Determine the (x, y) coordinate at the center of the cell enclosing the given text.  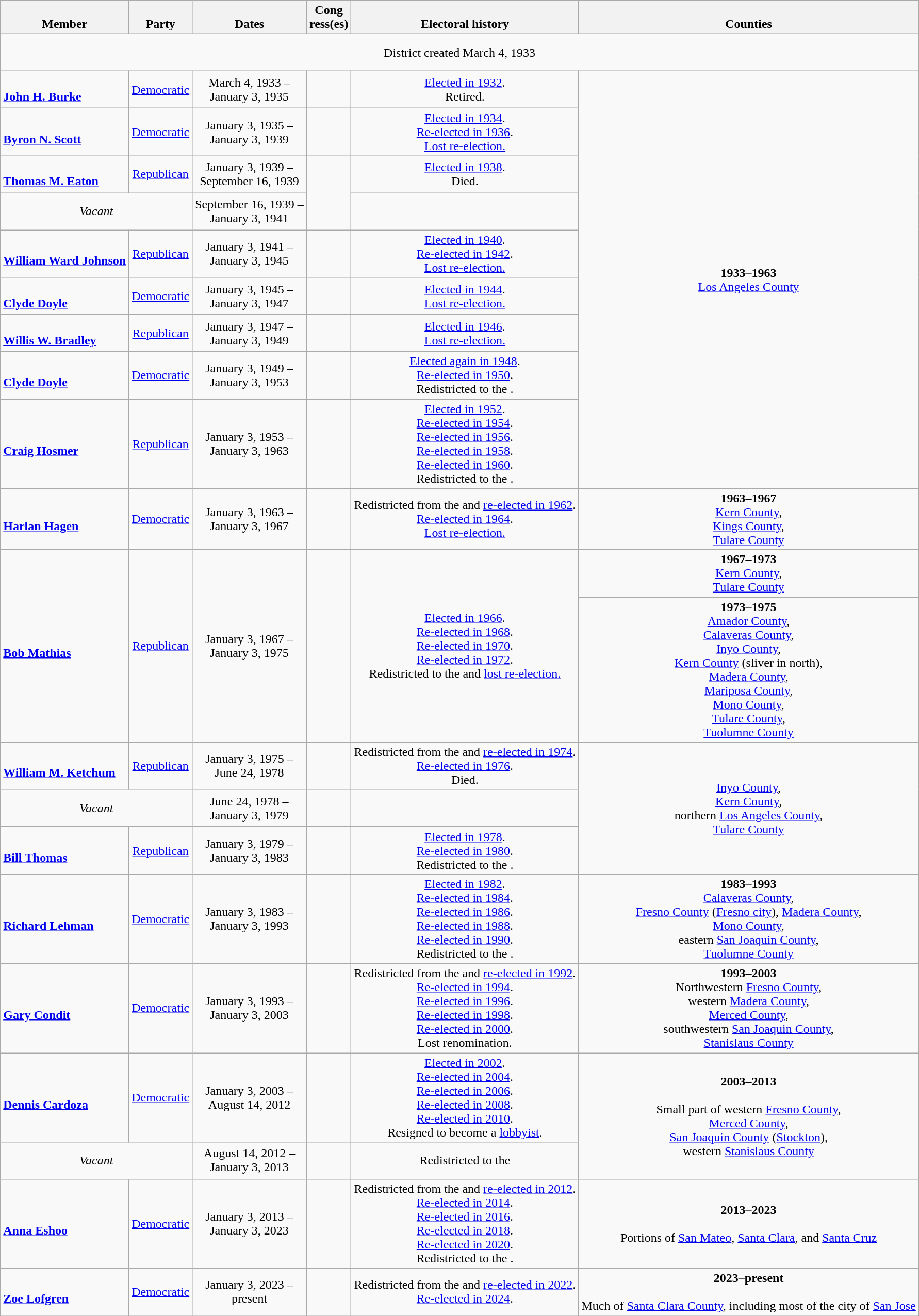
Counties (749, 18)
January 3, 2023 –present (250, 1292)
June 24, 1978 –January 3, 1979 (250, 808)
Elected in 1982.Re-elected in 1984.Re-elected in 1986.Re-elected in 1988.Re-elected in 1990.Redistricted to the . (465, 919)
William M. Ketchum (65, 766)
Dates (250, 18)
January 3, 1993 –January 3, 2003 (250, 1008)
August 14, 2012 –January 3, 2013 (250, 1161)
1983–1993Calaveras County,Fresno County (Fresno city), Madera County,Mono County,eastern San Joaquin County,Tuolumne County (749, 919)
Zoe Lofgren (65, 1292)
September 16, 1939 –January 3, 1941 (250, 211)
January 3, 1979 –January 3, 1983 (250, 850)
Redistricted from the and re-elected in 2022.Re-elected in 2024. (465, 1292)
Elected in 1938.Died. (465, 174)
Redistricted from the and re-elected in 1992.Re-elected in 1994.Re-elected in 1996.Re-elected in 1998.Re-elected in 2000.Lost renomination. (465, 1008)
January 3, 1983 –January 3, 1993 (250, 919)
Elected in 1932.Retired. (465, 90)
Elected in 2002.Re-elected in 2004.Re-elected in 2006.Re-elected in 2008.Re-elected in 2010.Resigned to become a lobbyist. (465, 1097)
Gary Condit (65, 1008)
2003–2013Small part of western Fresno County,Merced County,San Joaquin County (Stockton),western Stanislaus County (749, 1116)
Dennis Cardoza (65, 1097)
Bill Thomas (65, 850)
Redistricted from the and re-elected in 1974.Re-elected in 1976.Died. (465, 766)
Anna Eshoo (65, 1224)
Elected in 1966.Re-elected in 1968.Re-elected in 1970.Re-elected in 1972.Redistricted to the and lost re-election. (465, 646)
Thomas M. Eaton (65, 174)
January 3, 1975 –June 24, 1978 (250, 766)
Byron N. Scott (65, 132)
January 3, 2013 –January 3, 2023 (250, 1224)
Party (161, 18)
January 3, 1967 –January 3, 1975 (250, 646)
Elected in 1978.Re-elected in 1980.Redistricted to the . (465, 850)
January 3, 1949 –January 3, 1953 (250, 375)
Willis W. Bradley (65, 333)
Member (65, 18)
Elected in 1934.Re-elected in 1936.Lost re-election. (465, 132)
January 3, 1945 –January 3, 1947 (250, 296)
Congress(es) (329, 18)
January 3, 1939 –September 16, 1939 (250, 174)
Elected in 1952.Re-elected in 1954.Re-elected in 1956.Re-elected in 1958.Re-elected in 1960. Redistricted to the . (465, 443)
January 3, 1935 –January 3, 1939 (250, 132)
1967–1973Kern County,Tulare County (749, 573)
Electoral history (465, 18)
Bob Mathias (65, 646)
1993–2003Northwestern Fresno County,western Madera County,Merced County,southwestern San Joaquin County,Stanislaus County (749, 1008)
1963–1967Kern County,Kings County,Tulare County (749, 519)
Craig Hosmer (65, 443)
Elected in 1944.Lost re-election. (465, 296)
January 3, 2003 –August 14, 2012 (250, 1097)
William Ward Johnson (65, 254)
Redistricted from the and re-elected in 2012.Re-elected in 2014.Re-elected in 2016.Re-elected in 2018.Re-elected in 2020.Redistricted to the . (465, 1224)
March 4, 1933 –January 3, 1935 (250, 90)
Elected in 1940.Re-elected in 1942.Lost re-election. (465, 254)
Richard Lehman (65, 919)
January 3, 1963 –January 3, 1967 (250, 519)
January 3, 1947 –January 3, 1949 (250, 333)
Harlan Hagen (65, 519)
Redistricted to the (465, 1161)
1933–1963Los Angeles County (749, 279)
2013–2023 Portions of San Mateo, Santa Clara, and Santa Cruz (749, 1224)
John H. Burke (65, 90)
January 3, 1953 –January 3, 1963 (250, 443)
Redistricted from the and re-elected in 1962.Re-elected in 1964.Lost re-election. (465, 519)
January 3, 1941 –January 3, 1945 (250, 254)
Inyo County,Kern County,northern Los Angeles County,Tulare County (749, 808)
Elected in 1946.Lost re-election. (465, 333)
2023–presentMuch of Santa Clara County, including most of the city of San Jose (749, 1292)
Elected again in 1948.Re-elected in 1950.Redistricted to the . (465, 375)
District created March 4, 1933 (460, 53)
